Determine the [x, y] coordinate at the center of the cell enclosing the given text.  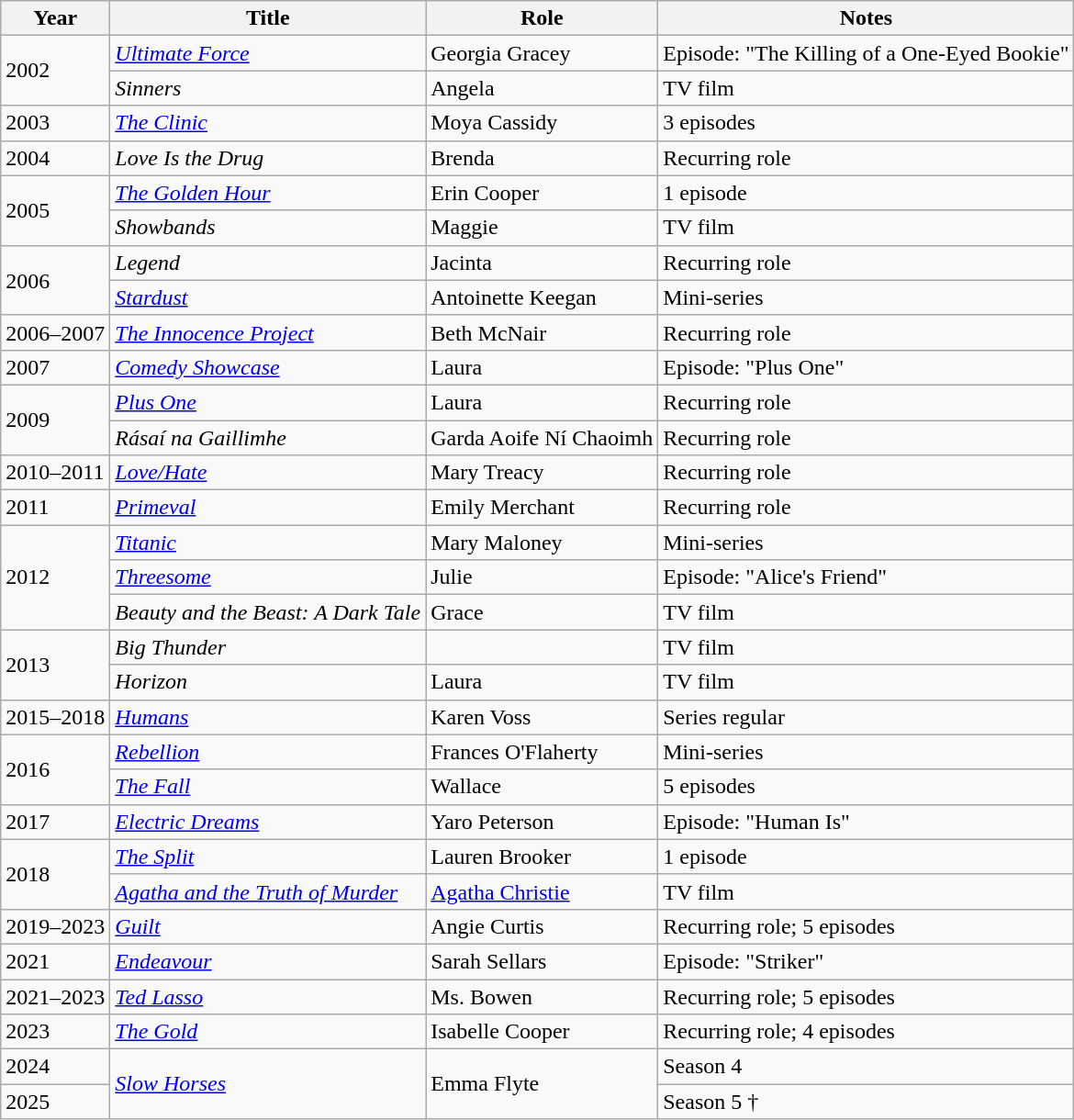
Mary Maloney [542, 543]
Moya Cassidy [542, 123]
Episode: "Alice's Friend" [867, 577]
Lauren Brooker [542, 857]
2021–2023 [55, 996]
Isabelle Cooper [542, 1032]
Rásaí na Gaillimhe [268, 438]
Episode: "Plus One" [867, 367]
Horizon [268, 682]
2007 [55, 367]
2002 [55, 71]
2023 [55, 1032]
Series regular [867, 717]
Title [268, 18]
Episode: "The Killing of a One-Eyed Bookie" [867, 53]
Mary Treacy [542, 473]
2018 [55, 874]
2025 [55, 1102]
2017 [55, 822]
Emma Flyte [542, 1084]
Agatha and the Truth of Murder [268, 891]
Angela [542, 88]
Season 4 [867, 1067]
Ultimate Force [268, 53]
Grace [542, 612]
Agatha Christie [542, 891]
Antoinette Keegan [542, 297]
The Fall [268, 787]
Slow Horses [268, 1084]
2003 [55, 123]
2011 [55, 508]
2006 [55, 280]
2012 [55, 577]
Georgia Gracey [542, 53]
Garda Aoife Ní Chaoimh [542, 438]
Episode: "Human Is" [867, 822]
Role [542, 18]
Love Is the Drug [268, 158]
2005 [55, 210]
Sinners [268, 88]
Plus One [268, 402]
Beth McNair [542, 332]
The Innocence Project [268, 332]
The Split [268, 857]
Humans [268, 717]
Notes [867, 18]
2004 [55, 158]
Recurring role; 4 episodes [867, 1032]
Ms. Bowen [542, 996]
Comedy Showcase [268, 367]
2021 [55, 961]
Electric Dreams [268, 822]
Beauty and the Beast: A Dark Tale [268, 612]
Yaro Peterson [542, 822]
Season 5 † [867, 1102]
Big Thunder [268, 647]
Emily Merchant [542, 508]
Stardust [268, 297]
Sarah Sellars [542, 961]
Maggie [542, 228]
Karen Voss [542, 717]
The Gold [268, 1032]
Jacinta [542, 263]
2019–2023 [55, 926]
Primeval [268, 508]
2010–2011 [55, 473]
3 episodes [867, 123]
Legend [268, 263]
The Golden Hour [268, 193]
Titanic [268, 543]
Endeavour [268, 961]
2006–2007 [55, 332]
Julie [542, 577]
Rebellion [268, 752]
The Clinic [268, 123]
Brenda [542, 158]
Wallace [542, 787]
Episode: "Striker" [867, 961]
5 episodes [867, 787]
Year [55, 18]
Ted Lasso [268, 996]
Showbands [268, 228]
2009 [55, 420]
Frances O'Flaherty [542, 752]
2015–2018 [55, 717]
2024 [55, 1067]
Guilt [268, 926]
Angie Curtis [542, 926]
2013 [55, 665]
2016 [55, 769]
Love/Hate [268, 473]
Erin Cooper [542, 193]
Threesome [268, 577]
